For the text-containing cell, return its midpoint in (x, y) coordinate format. 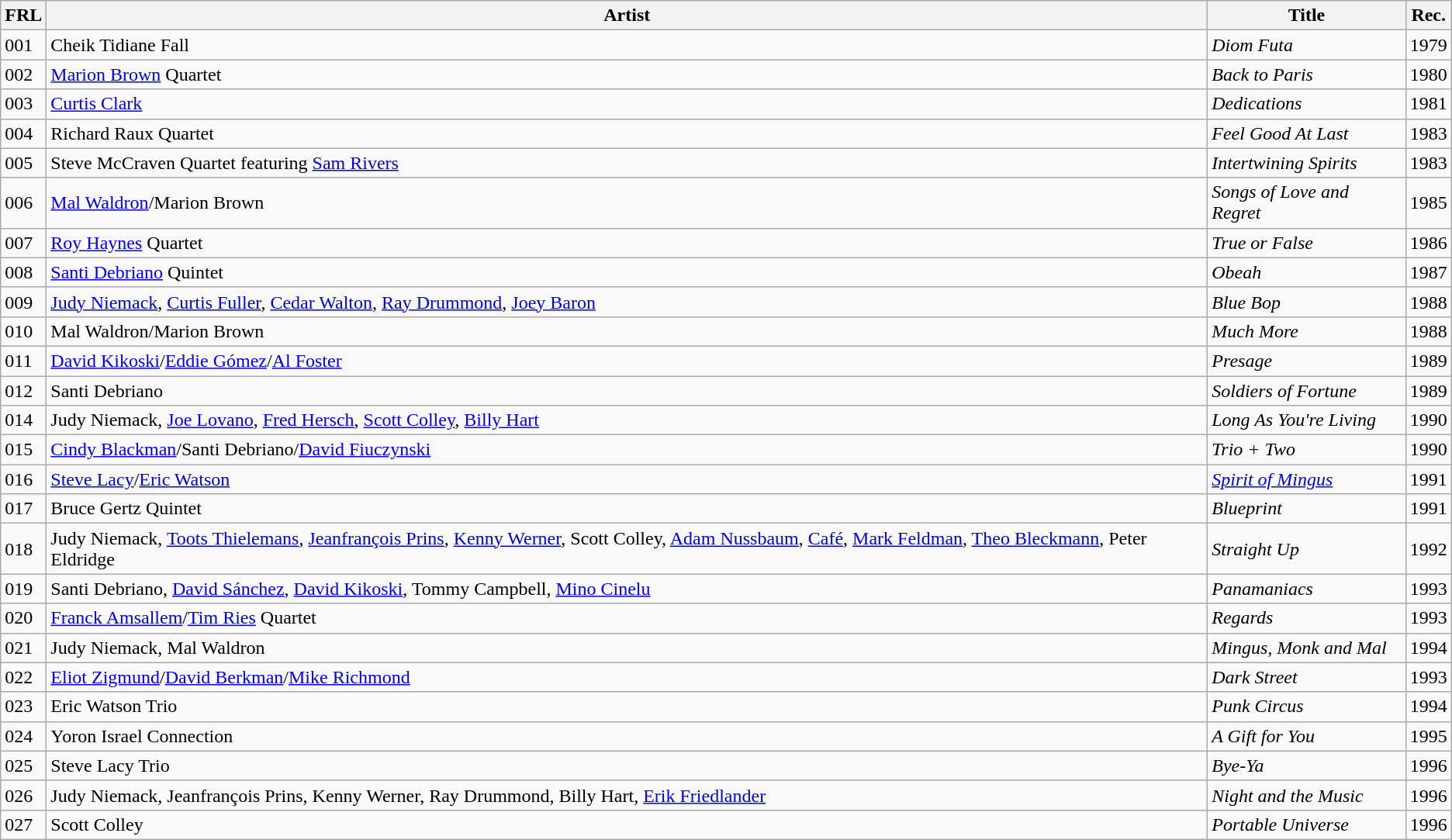
Intertwining Spirits (1306, 163)
1986 (1429, 243)
016 (23, 479)
Panamaniacs (1306, 589)
025 (23, 766)
A Gift for You (1306, 736)
001 (23, 45)
Steve Lacy Trio (627, 766)
Judy Niemack, Toots Thielemans, Jeanfrançois Prins, Kenny Werner, Scott Colley, Adam Nussbaum, Café, Mark Feldman, Theo Bleckmann, Peter Eldridge (627, 549)
1985 (1429, 203)
Presage (1306, 361)
011 (23, 361)
003 (23, 104)
007 (23, 243)
Santi Debriano Quintet (627, 272)
026 (23, 795)
Regards (1306, 618)
Diom Futa (1306, 45)
Marion Brown Quartet (627, 74)
1992 (1429, 549)
Night and the Music (1306, 795)
1995 (1429, 736)
005 (23, 163)
Judy Niemack, Jeanfrançois Prins, Kenny Werner, Ray Drummond, Billy Hart, Erik Friedlander (627, 795)
Straight Up (1306, 549)
Obeah (1306, 272)
012 (23, 390)
019 (23, 589)
Steve McCraven Quartet featuring Sam Rivers (627, 163)
Back to Paris (1306, 74)
Eric Watson Trio (627, 707)
Curtis Clark (627, 104)
Roy Haynes Quartet (627, 243)
Artist (627, 16)
010 (23, 331)
Punk Circus (1306, 707)
Santi Debriano (627, 390)
018 (23, 549)
Steve Lacy/Eric Watson (627, 479)
017 (23, 509)
Much More (1306, 331)
002 (23, 74)
Dedications (1306, 104)
024 (23, 736)
Dark Street (1306, 677)
014 (23, 420)
Soldiers of Fortune (1306, 390)
Spirit of Mingus (1306, 479)
Feel Good At Last (1306, 133)
Portable Universe (1306, 824)
Franck Amsallem/Tim Ries Quartet (627, 618)
David Kikoski/Eddie Gómez/Al Foster (627, 361)
Bruce Gertz Quintet (627, 509)
Eliot Zigmund/David Berkman/Mike Richmond (627, 677)
Rec. (1429, 16)
020 (23, 618)
True or False (1306, 243)
Yoron Israel Connection (627, 736)
022 (23, 677)
1979 (1429, 45)
Judy Niemack, Joe Lovano, Fred Hersch, Scott Colley, Billy Hart (627, 420)
Santi Debriano, David Sánchez, David Kikoski, Tommy Campbell, Mino Cinelu (627, 589)
008 (23, 272)
Trio + Two (1306, 450)
006 (23, 203)
FRL (23, 16)
Scott Colley (627, 824)
015 (23, 450)
Title (1306, 16)
Mingus, Monk and Mal (1306, 648)
027 (23, 824)
Bye-Ya (1306, 766)
023 (23, 707)
Blueprint (1306, 509)
Richard Raux Quartet (627, 133)
1980 (1429, 74)
Songs of Love and Regret (1306, 203)
Cindy Blackman/Santi Debriano/David Fiuczynski (627, 450)
021 (23, 648)
Long As You're Living (1306, 420)
Cheik Tidiane Fall (627, 45)
1987 (1429, 272)
Judy Niemack, Mal Waldron (627, 648)
Judy Niemack, Curtis Fuller, Cedar Walton, Ray Drummond, Joey Baron (627, 302)
004 (23, 133)
Blue Bop (1306, 302)
009 (23, 302)
1981 (1429, 104)
